Extract the (X, Y) coordinate from the center of the cell holding the provided text.  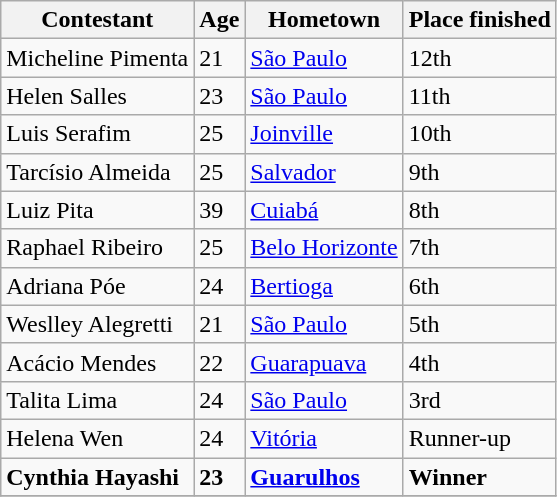
4th (480, 362)
Vitória (324, 438)
22 (220, 362)
Winner (480, 477)
Cuiabá (324, 210)
Bertioga (324, 286)
10th (480, 134)
Luiz Pita (98, 210)
Helena Wen (98, 438)
12th (480, 58)
Contestant (98, 20)
Helen Salles (98, 96)
11th (480, 96)
Weslley Alegretti (98, 324)
Belo Horizonte (324, 248)
Runner-up (480, 438)
Raphael Ribeiro (98, 248)
Adriana Póe (98, 286)
Place finished (480, 20)
5th (480, 324)
Salvador (324, 172)
Guarulhos (324, 477)
Hometown (324, 20)
3rd (480, 400)
Acácio Mendes (98, 362)
Joinville (324, 134)
Cynthia Hayashi (98, 477)
9th (480, 172)
Guarapuava (324, 362)
7th (480, 248)
Talita Lima (98, 400)
39 (220, 210)
Micheline Pimenta (98, 58)
8th (480, 210)
6th (480, 286)
Luis Serafim (98, 134)
Tarcísio Almeida (98, 172)
Age (220, 20)
